Return [x, y] of the center of cell containing provided text 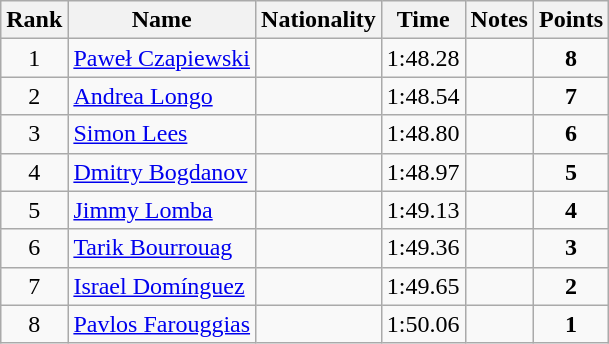
Tarik Bourrouag [162, 248]
1:49.65 [423, 286]
Andrea Longo [162, 96]
Notes [499, 20]
1:49.36 [423, 248]
Points [570, 20]
Jimmy Lomba [162, 210]
Rank [34, 20]
Nationality [319, 20]
1:50.06 [423, 324]
Pavlos Farouggias [162, 324]
Simon Lees [162, 134]
Dmitry Bogdanov [162, 172]
1:48.97 [423, 172]
Time [423, 20]
Name [162, 20]
1:48.80 [423, 134]
1:48.28 [423, 58]
Israel Domínguez [162, 286]
1:49.13 [423, 210]
Paweł Czapiewski [162, 58]
1:48.54 [423, 96]
